Return the (X, Y) coordinate for the center point of the cell that contains the specified text.  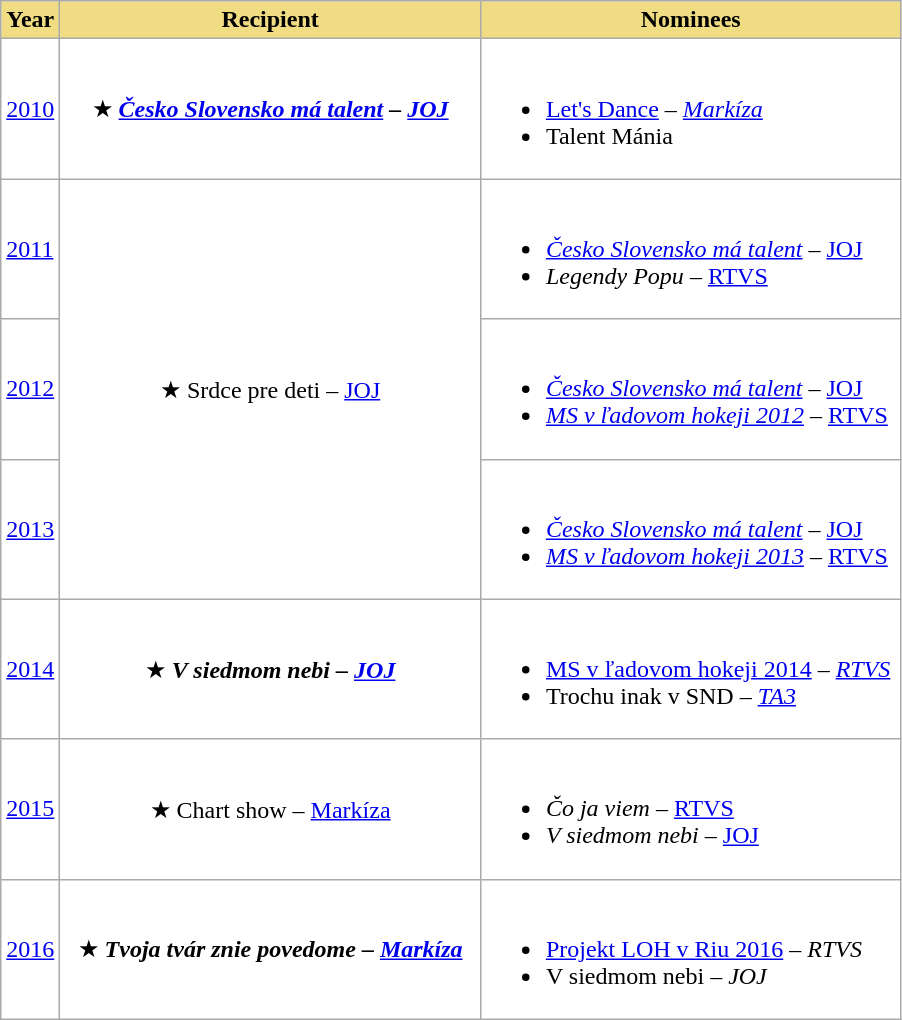
Česko Slovensko má talent – JOJLegendy Popu – RTVS (690, 249)
2010 (30, 109)
Česko Slovensko má talent – JOJMS v ľadovom hokeji 2012 – RTVS (690, 389)
2011 (30, 249)
Year (30, 20)
Nominees (690, 20)
Recipient (270, 20)
2014 (30, 669)
★ Česko Slovensko má talent – JOJ (270, 109)
2013 (30, 529)
★ V siedmom nebi – JOJ (270, 669)
2015 (30, 809)
MS v ľadovom hokeji 2014 – RTVSTrochu inak v SND – TA3 (690, 669)
Projekt LOH v Riu 2016 – RTVSV siedmom nebi – JOJ (690, 949)
Let's Dance – MarkízaTalent Mánia (690, 109)
★ Tvoja tvár znie povedome – Markíza (270, 949)
2012 (30, 389)
★ Srdce pre deti – JOJ (270, 389)
2016 (30, 949)
Česko Slovensko má talent – JOJMS v ľadovom hokeji 2013 – RTVS (690, 529)
Čo ja viem – RTVSV siedmom nebi – JOJ (690, 809)
★ Chart show – Markíza (270, 809)
